Capture the cell that displays the provided text and extract its [X, Y] central coordinate. 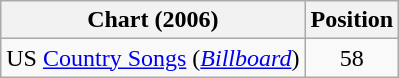
US Country Songs (Billboard) [153, 58]
Position [352, 20]
Chart (2006) [153, 20]
58 [352, 58]
